Find where the given text appears and provide that cell's center as [X, Y] coordinate. 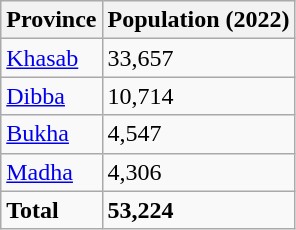
4,306 [198, 172]
Bukha [52, 134]
33,657 [198, 58]
53,224 [198, 210]
Madha [52, 172]
Total [52, 210]
4,547 [198, 134]
10,714 [198, 96]
Province [52, 20]
Population (2022) [198, 20]
Khasab [52, 58]
Dibba [52, 96]
